Determine the (X, Y) coordinate at the center of the cell enclosing the given text.  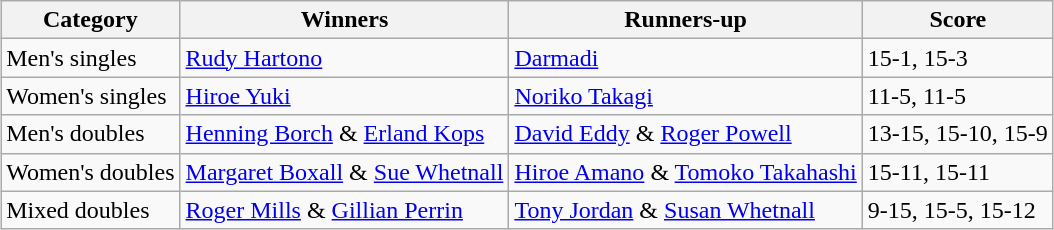
Hiroe Amano & Tomoko Takahashi (686, 172)
Noriko Takagi (686, 96)
Tony Jordan & Susan Whetnall (686, 210)
11-5, 11-5 (958, 96)
Mixed doubles (90, 210)
Men's singles (90, 58)
Rudy Hartono (344, 58)
15-11, 15-11 (958, 172)
Darmadi (686, 58)
Men's doubles (90, 134)
Score (958, 20)
Women's singles (90, 96)
Women's doubles (90, 172)
Margaret Boxall & Sue Whetnall (344, 172)
Roger Mills & Gillian Perrin (344, 210)
13-15, 15-10, 15-9 (958, 134)
Winners (344, 20)
Runners-up (686, 20)
15-1, 15-3 (958, 58)
David Eddy & Roger Powell (686, 134)
Hiroe Yuki (344, 96)
9-15, 15-5, 15-12 (958, 210)
Henning Borch & Erland Kops (344, 134)
Category (90, 20)
